Return the (X, Y) coordinate for the center point of the cell that contains the specified text.  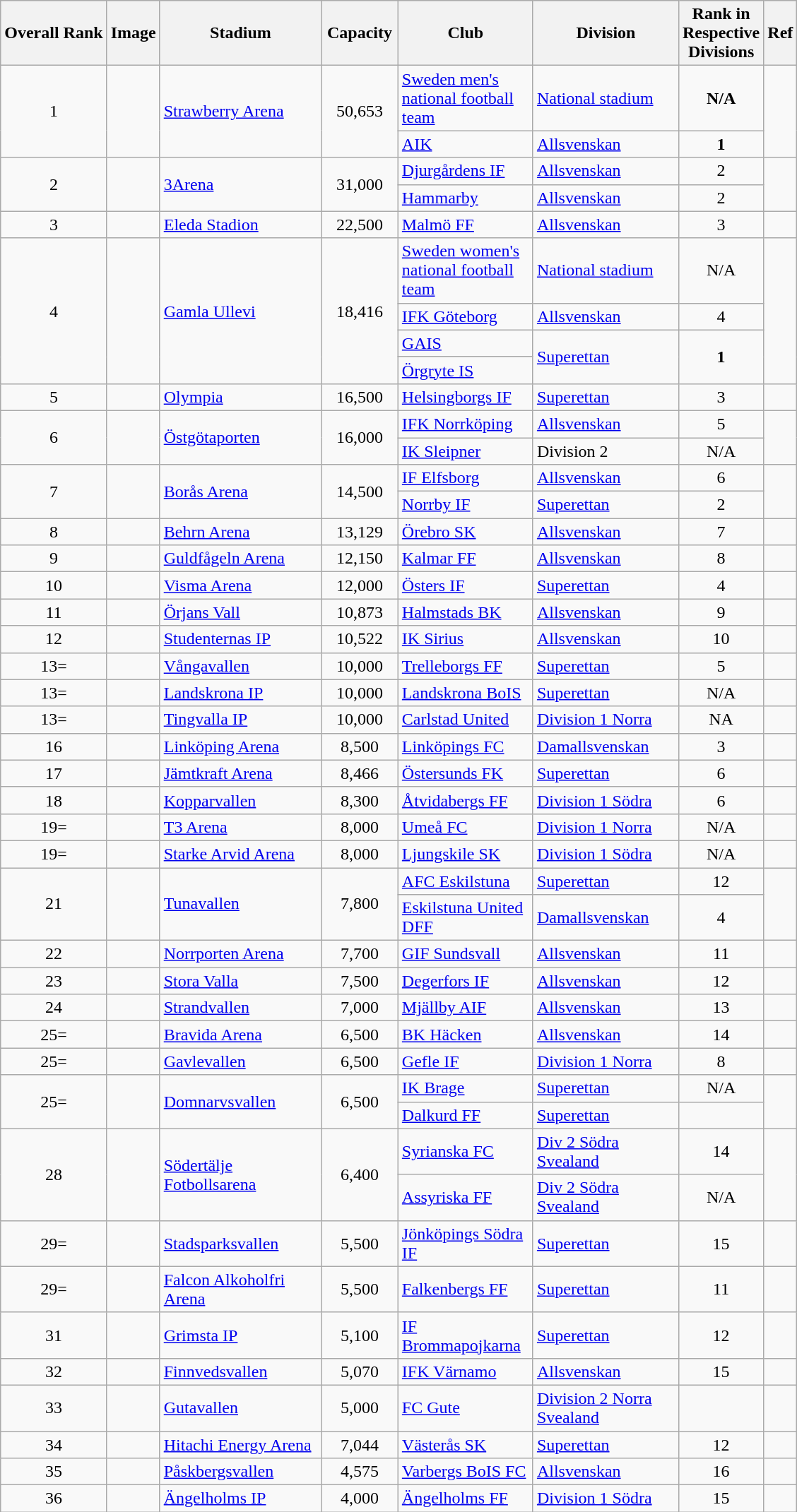
Trelleborgs FF (465, 666)
Division (606, 33)
18 (54, 800)
8,500 (360, 746)
5,100 (360, 1335)
Hammarby (465, 198)
Capacity (360, 33)
16,500 (360, 397)
17 (54, 773)
36 (54, 1499)
8,466 (360, 773)
Gefle IF (465, 1061)
Västerås SK (465, 1444)
Kalmar FF (465, 559)
Degerfors IF (465, 981)
3Arena (240, 184)
Stadium (240, 33)
6,400 (360, 1174)
Vångavallen (240, 666)
Umeå FC (465, 827)
10,873 (360, 612)
Jönköpings Södra IF (465, 1243)
Carlstad United (465, 720)
Landskrona BoIS (465, 693)
Studenternas IP (240, 639)
50,653 (360, 112)
IK Brage (465, 1088)
Domnarvsvallen (240, 1102)
Visma Arena (240, 585)
Mjällby AIF (465, 1008)
AIK (465, 144)
Behrn Arena (240, 532)
18,416 (360, 311)
AFC Eskilstuna (465, 881)
34 (54, 1444)
Jämtkraft Arena (240, 773)
Syrianska FC (465, 1151)
Helsingborgs IF (465, 397)
Norrby IF (465, 505)
Östersunds FK (465, 773)
Stadsparksvallen (240, 1243)
T3 Arena (240, 827)
Starke Arvid Arena (240, 854)
Landskrona IP (240, 693)
Örjans Vall (240, 612)
Assyriska FF (465, 1198)
NA (721, 720)
Falkenbergs FF (465, 1290)
24 (54, 1008)
Strawberry Arena (240, 112)
7,500 (360, 981)
5,000 (360, 1408)
Eleda Stadion (240, 225)
Image (133, 33)
10,522 (360, 639)
Ängelholms IP (240, 1499)
33 (54, 1408)
Tunavallen (240, 904)
Falcon Alkoholfri Arena (240, 1290)
Södertälje Fotbollsarena (240, 1174)
Halmstads BK (465, 612)
IFK Göteborg (465, 316)
Club (465, 33)
FC Gute (465, 1408)
Olympia (240, 397)
Eskilstuna United DFF (465, 918)
31 (54, 1335)
Overall Rank (54, 33)
16,000 (360, 437)
8,300 (360, 800)
28 (54, 1174)
Linköping Arena (240, 746)
13 (721, 1008)
Örebro SK (465, 532)
Stora Valla (240, 981)
Ref (780, 33)
Malmö FF (465, 225)
Tingvalla IP (240, 720)
13,129 (360, 532)
IFK Värnamo (465, 1371)
Finnvedsvallen (240, 1371)
Rank in Respective Divisions (721, 33)
Påskbergsvallen (240, 1472)
Linköpings FC (465, 746)
IF Brommapojkarna (465, 1335)
Ljungskile SK (465, 854)
23 (54, 981)
IF Elfsborg (465, 478)
Guldfågeln Arena (240, 559)
14,500 (360, 492)
22 (54, 954)
Gamla Ullevi (240, 311)
Grimsta IP (240, 1335)
Hitachi Energy Arena (240, 1444)
IFK Norrköping (465, 424)
4,575 (360, 1472)
Division 2 (606, 451)
32 (54, 1371)
Varbergs BoIS FC (465, 1472)
Bravida Arena (240, 1035)
Djurgårdens IF (465, 171)
5,070 (360, 1371)
IK Sleipner (465, 451)
35 (54, 1472)
Strandvallen (240, 1008)
7,800 (360, 904)
31,000 (360, 184)
IK Sirius (465, 639)
7,000 (360, 1008)
Östers IF (465, 585)
Norrporten Arena (240, 954)
12,000 (360, 585)
GIF Sundsvall (465, 954)
Kopparvallen (240, 800)
GAIS (465, 343)
Gavlevallen (240, 1061)
21 (54, 904)
Division 2 Norra Svealand (606, 1408)
Örgryte IS (465, 370)
22,500 (360, 225)
7,044 (360, 1444)
Åtvidabergs FF (465, 800)
7,700 (360, 954)
Dalkurd FF (465, 1115)
Borås Arena (240, 492)
Ängelholms FF (465, 1499)
4,000 (360, 1499)
Sweden women's national football team (465, 270)
Gutavallen (240, 1408)
12,150 (360, 559)
BK Häcken (465, 1035)
Sweden men's national football team (465, 98)
Östgötaporten (240, 437)
